For the text-containing cell, return its midpoint in [X, Y] coordinate format. 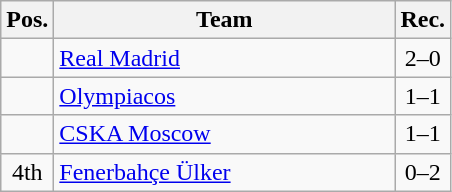
Real Madrid [224, 58]
Olympiacos [224, 96]
4th [28, 172]
Team [224, 20]
Fenerbahçe Ülker [224, 172]
Pos. [28, 20]
2–0 [423, 58]
CSKA Moscow [224, 134]
Rec. [423, 20]
0–2 [423, 172]
